Output the [x, y] coordinate of the center of the cell containing the given text.  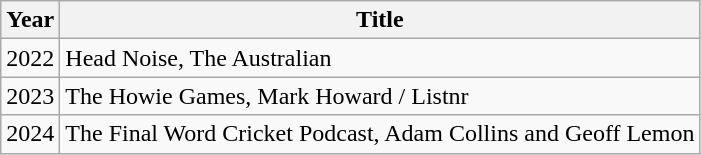
The Howie Games, Mark Howard / Listnr [380, 96]
2023 [30, 96]
Year [30, 20]
2024 [30, 134]
2022 [30, 58]
Title [380, 20]
Head Noise, The Australian [380, 58]
The Final Word Cricket Podcast, Adam Collins and Geoff Lemon [380, 134]
